Extract the [X, Y] coordinate from the center of the cell holding the provided text.  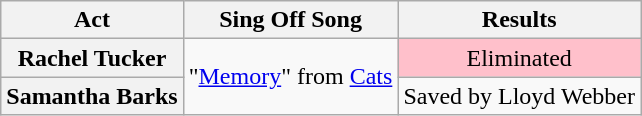
Samantha Barks [92, 96]
Sing Off Song [290, 20]
Act [92, 20]
Saved by Lloyd Webber [520, 96]
Eliminated [520, 58]
Results [520, 20]
"Memory" from Cats [290, 77]
Rachel Tucker [92, 58]
